Locate the cell with the specified text and output its [X, Y] center coordinate. 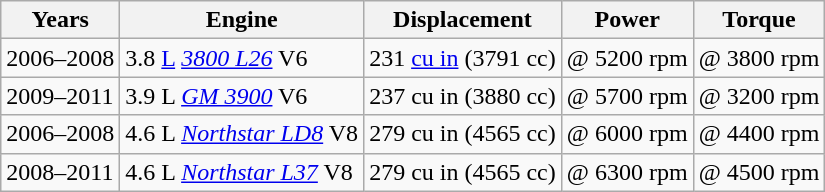
237 cu in (3880 cc) [463, 96]
@ 5200 rpm [627, 58]
Years [60, 20]
Displacement [463, 20]
3.8 L 3800 L26 V6 [242, 58]
@ 6000 rpm [627, 134]
4.6 L Northstar LD8 V8 [242, 134]
4.6 L Northstar L37 V8 [242, 172]
Power [627, 20]
2009–2011 [60, 96]
@ 3800 rpm [759, 58]
@ 4400 rpm [759, 134]
@ 5700 rpm [627, 96]
@ 3200 rpm [759, 96]
3.9 L GM 3900 V6 [242, 96]
Torque [759, 20]
@ 6300 rpm [627, 172]
231 cu in (3791 cc) [463, 58]
@ 4500 rpm [759, 172]
2008–2011 [60, 172]
Engine [242, 20]
